Extract the (x, y) coordinate from the center of the cell holding the provided text.  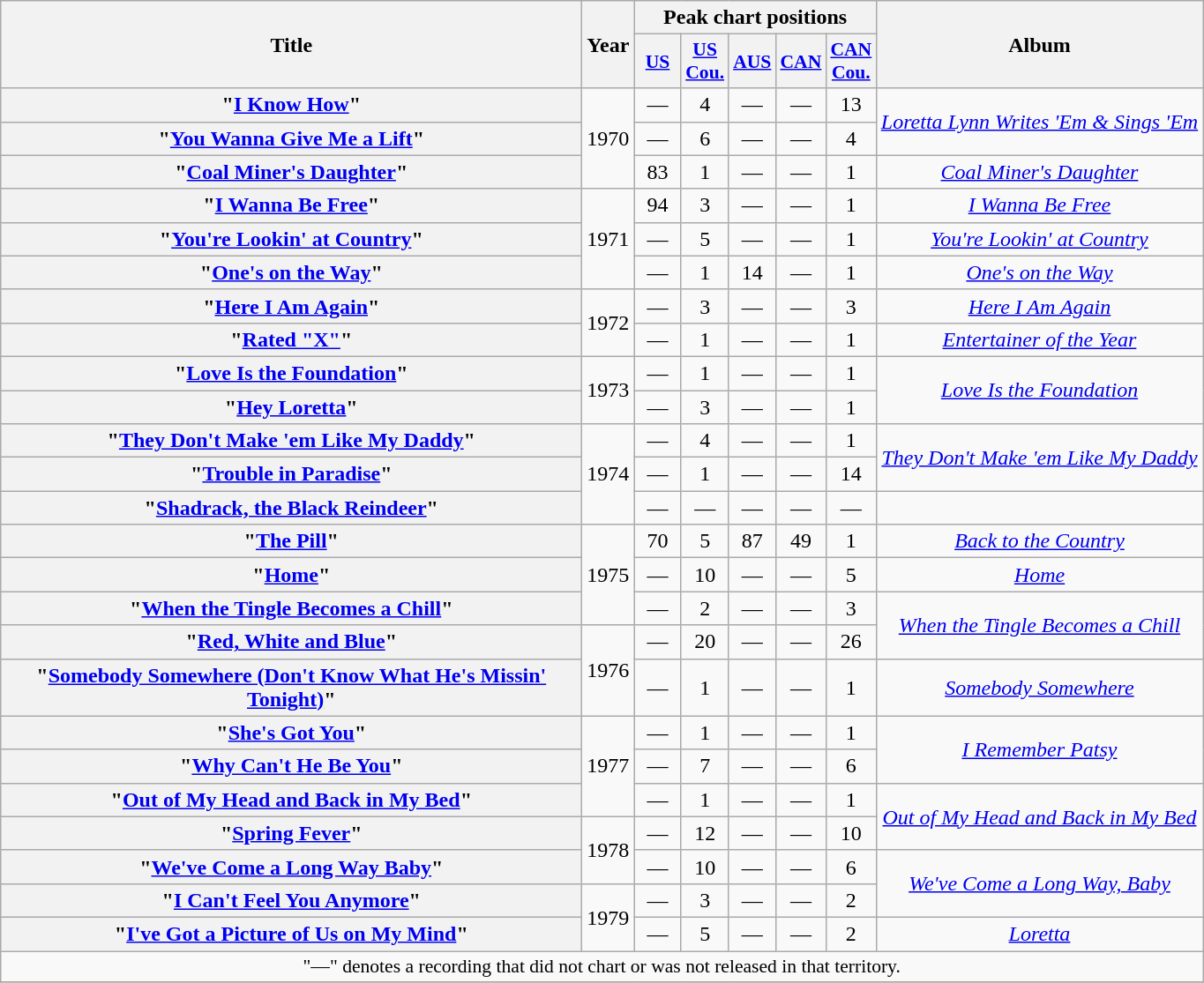
USCou. (705, 62)
CANCou. (850, 62)
Out of My Head and Back in My Bed (1039, 816)
Somebody Somewhere (1039, 688)
We've Come a Long Way, Baby (1039, 883)
Year (609, 44)
"You're Lookin' at Country" (291, 239)
Back to the Country (1039, 541)
1977 (609, 766)
Loretta (1039, 934)
"Hey Loretta" (291, 406)
You're Lookin' at Country (1039, 239)
"I've Got a Picture of Us on My Mind" (291, 934)
"She's Got You" (291, 733)
7 (705, 766)
"Shadrack, the Black Reindeer" (291, 508)
1975 (609, 575)
They Don't Make 'em Like My Daddy (1039, 458)
"Coal Miner's Daughter" (291, 172)
1973 (609, 390)
Peak chart positions (755, 18)
I Wanna Be Free (1039, 205)
US (658, 62)
Loretta Lynn Writes 'Em & Sings 'Em (1039, 122)
Love Is the Foundation (1039, 390)
"When the Tingle Becomes a Chill" (291, 608)
One's on the Way (1039, 272)
"Home" (291, 575)
Here I Am Again (1039, 306)
When the Tingle Becomes a Chill (1039, 625)
"Out of My Head and Back in My Bed" (291, 800)
94 (658, 205)
1979 (609, 917)
83 (658, 172)
"Here I Am Again" (291, 306)
1976 (609, 670)
"They Don't Make 'em Like My Daddy" (291, 441)
"Love Is the Foundation" (291, 373)
"Spring Fever" (291, 833)
Coal Miner's Daughter (1039, 172)
"Red, White and Blue" (291, 642)
13 (850, 105)
"Rated "X"" (291, 339)
I Remember Patsy (1039, 749)
1971 (609, 239)
1978 (609, 850)
"One's on the Way" (291, 272)
87 (752, 541)
"—" denotes a recording that did not chart or was not released in that territory. (602, 966)
"You Wanna Give Me a Lift" (291, 138)
1972 (609, 323)
Title (291, 44)
20 (705, 642)
"I Wanna Be Free" (291, 205)
Album (1039, 44)
"We've Come a Long Way Baby" (291, 867)
Entertainer of the Year (1039, 339)
"Why Can't He Be You" (291, 766)
Home (1039, 575)
1970 (609, 138)
CAN (801, 62)
"I Can't Feel You Anymore" (291, 900)
"The Pill" (291, 541)
70 (658, 541)
"Trouble in Paradise" (291, 474)
12 (705, 833)
AUS (752, 62)
"I Know How" (291, 105)
26 (850, 642)
"Somebody Somewhere (Don't Know What He's Missin'Tonight)" (291, 688)
1974 (609, 474)
49 (801, 541)
